Scan for the cell matching the given text and deliver its [X, Y] coordinate at center. 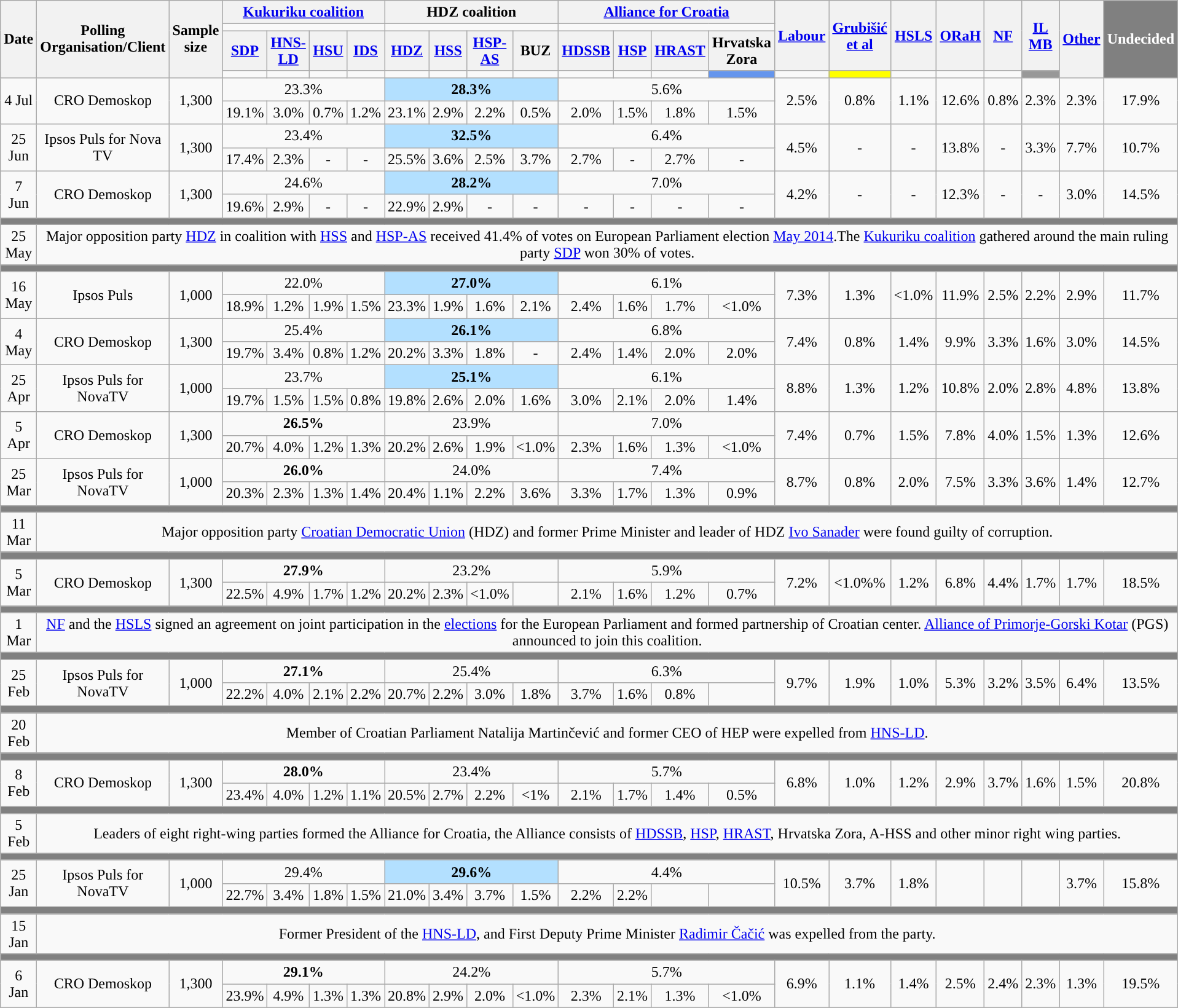
11 Mar [18, 532]
Sample size [195, 39]
10.8% [960, 388]
23.7% [304, 377]
7.7% [1082, 148]
22.0% [304, 283]
8 Feb [18, 783]
5.3% [960, 683]
4 May [18, 342]
Other [1082, 39]
4.8% [1082, 388]
7.8% [960, 435]
Major opposition party Croatian Democratic Union (HDZ) and former Prime Minister and leader of HDZ Ivo Sanader were found guilty of corruption. [607, 532]
19.8% [407, 400]
3.2% [1003, 683]
15 Jan [18, 933]
6 Jan [18, 984]
HRAST [680, 50]
SDP [245, 50]
BUZ [536, 50]
29.6% [472, 872]
5.9% [667, 570]
10.7% [1141, 148]
25 Mar [18, 482]
16 May [18, 295]
HSLS [913, 36]
2.8% [1041, 388]
7.3% [801, 295]
19.1% [245, 112]
25.5% [407, 159]
4 Jul [18, 101]
Alliance for Croatia [667, 12]
HSP [633, 50]
28.0% [304, 771]
Ipsos Puls for Nova TV [103, 148]
11.9% [960, 295]
25 May [18, 245]
19.5% [1141, 984]
Hrvatska Zora [741, 50]
22.5% [245, 594]
25 Jan [18, 883]
6.3% [667, 671]
22.9% [407, 206]
26.0% [304, 470]
29.4% [304, 872]
Labour [801, 36]
5 Apr [18, 435]
28.2% [472, 183]
IDS [365, 50]
ORaH [960, 36]
23.1% [407, 112]
<1.0%% [860, 582]
24.2% [472, 972]
11.7% [1141, 295]
HSS [449, 50]
Polling Organisation/Client [103, 39]
19.6% [245, 206]
29.1% [304, 972]
25.1% [472, 377]
20.5% [407, 795]
21.0% [407, 895]
15.8% [1141, 883]
4.2% [801, 194]
8.8% [801, 388]
HSU [328, 50]
6.9% [801, 984]
18.5% [1141, 582]
17.9% [1141, 101]
5.6% [667, 89]
Undecided [1141, 39]
HDZ [407, 50]
Member of Croatian Parliament Natalija Martinčević and former CEO of HEP were expelled from HNS-LD. [607, 733]
NF [1003, 36]
1 Mar [18, 633]
7 Jun [18, 194]
13.5% [1141, 683]
24.0% [472, 470]
25 Feb [18, 683]
18.9% [245, 307]
Kukuriku coalition [304, 12]
20.4% [407, 494]
17.4% [245, 159]
27.9% [304, 570]
27.0% [472, 283]
8.7% [801, 482]
IL MB [1041, 36]
4.5% [801, 148]
5 Mar [18, 582]
<1% [536, 795]
0.9% [741, 494]
25 Jun [18, 148]
22.2% [245, 695]
26.1% [472, 330]
Date [18, 39]
HDSSB [586, 50]
23.2% [472, 570]
12.3% [960, 194]
20 Feb [18, 733]
5 Feb [18, 833]
12.7% [1141, 482]
24.6% [304, 183]
28.3% [472, 89]
Ipsos Puls [103, 295]
27.1% [304, 671]
HSP-AS [490, 50]
Former President of the HNS-LD, and First Deputy Prime Minister Radimir Čačić was expelled from the party. [607, 933]
22.7% [245, 895]
HDZ coalition [472, 12]
26.5% [304, 423]
Grubišić et al [860, 36]
9.7% [801, 683]
7.5% [960, 482]
HNS-LD [288, 50]
20.3% [245, 494]
7.2% [801, 582]
25 Apr [18, 388]
3.5% [1041, 683]
9.9% [960, 342]
10.5% [801, 883]
32.5% [472, 136]
